Identify which cell holds the provided text, then report its [x, y] central coordinate. 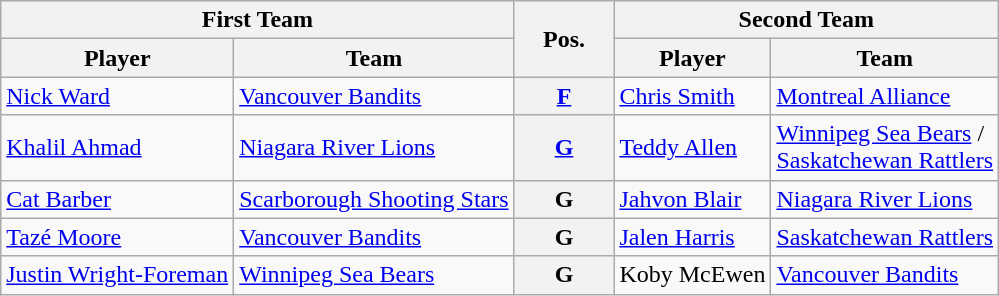
Montreal Alliance [885, 96]
Cat Barber [118, 199]
Winnipeg Sea Bears /Saskatchewan Rattlers [885, 148]
Second Team [806, 20]
Scarborough Shooting Stars [374, 199]
Khalil Ahmad [118, 148]
Winnipeg Sea Bears [374, 275]
First Team [258, 20]
Saskatchewan Rattlers [885, 237]
Nick Ward [118, 96]
Jalen Harris [692, 237]
Pos. [564, 39]
Chris Smith [692, 96]
Jahvon Blair [692, 199]
F [564, 96]
Tazé Moore [118, 237]
Koby McEwen [692, 275]
Justin Wright-Foreman [118, 275]
Teddy Allen [692, 148]
